Determine the (x, y) coordinate at the center of the cell enclosing the given text.  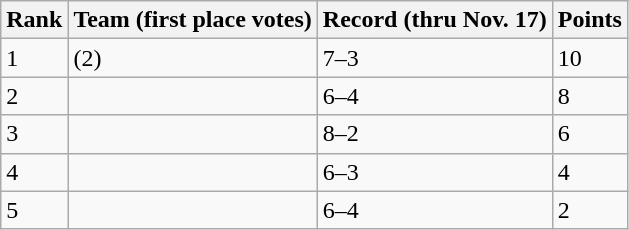
Rank (34, 20)
5 (34, 210)
8–2 (434, 134)
7–3 (434, 58)
Points (590, 20)
8 (590, 96)
6–3 (434, 172)
3 (34, 134)
Record (thru Nov. 17) (434, 20)
6 (590, 134)
(2) (192, 58)
1 (34, 58)
Team (first place votes) (192, 20)
10 (590, 58)
